Return the [X, Y] coordinate for the center point of the cell that contains the specified text.  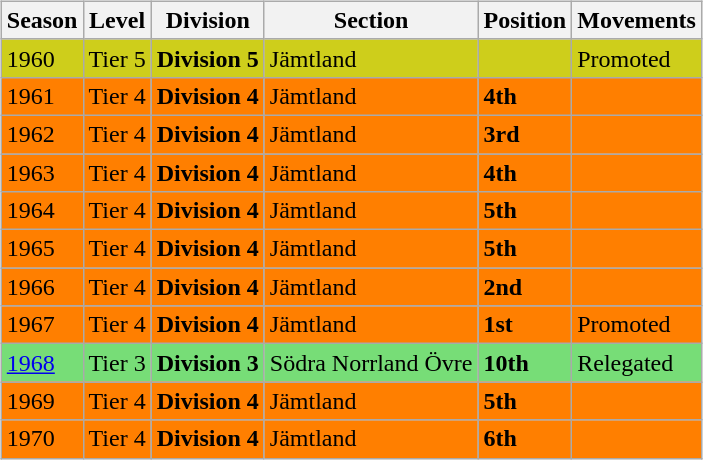
6th [525, 439]
1967 [42, 325]
1970 [42, 439]
Position [525, 20]
1966 [42, 287]
Season [42, 20]
10th [525, 363]
Relegated [637, 363]
Division 3 [208, 363]
1963 [42, 173]
1969 [42, 401]
1965 [42, 249]
1962 [42, 134]
2nd [525, 287]
1961 [42, 96]
Section [371, 20]
Tier 3 [117, 363]
1968 [42, 363]
Tier 5 [117, 58]
Division [208, 20]
1960 [42, 58]
Division 5 [208, 58]
Movements [637, 20]
1st [525, 325]
3rd [525, 134]
1964 [42, 211]
Södra Norrland Övre [371, 363]
Level [117, 20]
